Locate the cell with the specified text and output its [x, y] center coordinate. 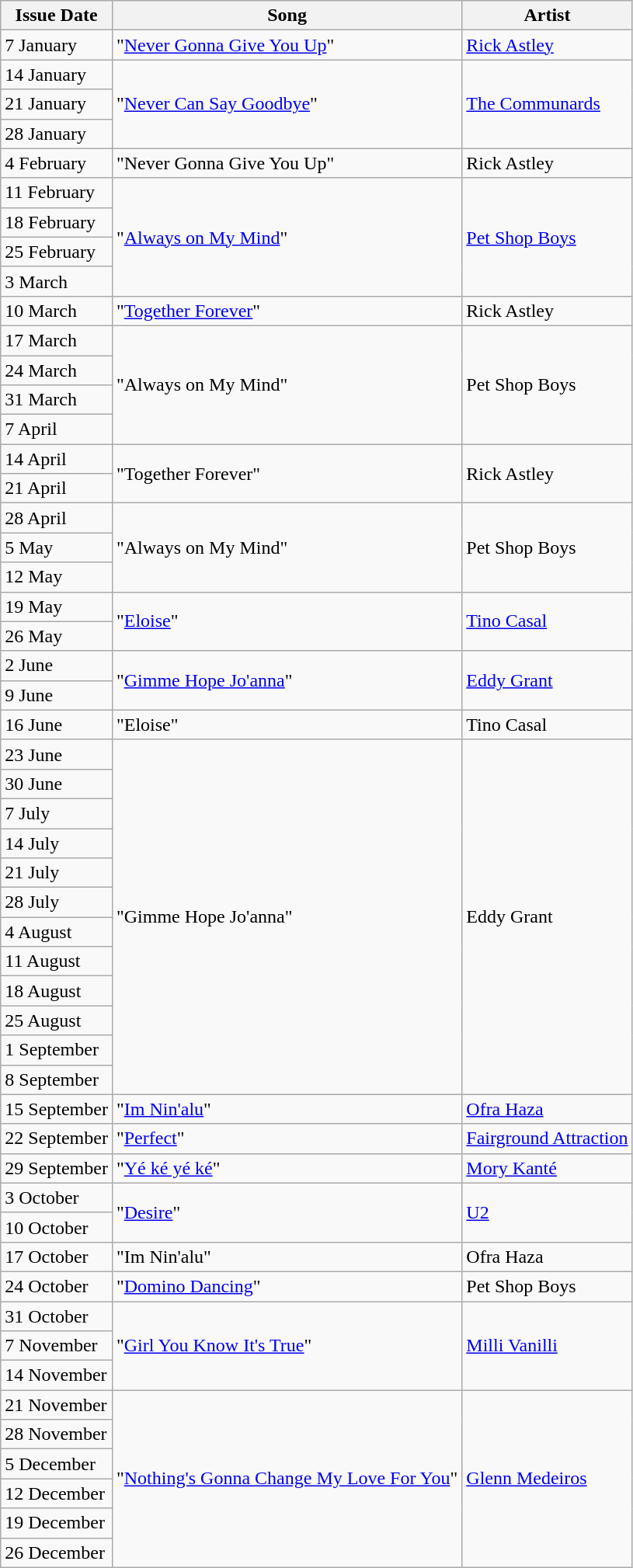
25 August [57, 1020]
"Perfect" [287, 1139]
29 September [57, 1168]
23 June [57, 754]
Mory Kanté [547, 1168]
14 November [57, 1375]
21 January [57, 104]
5 May [57, 548]
The Communards [547, 104]
16 June [57, 725]
"Domino Dancing" [287, 1286]
14 April [57, 459]
Milli Vanilli [547, 1346]
2 June [57, 666]
28 January [57, 134]
"Nothing's Gonna Change My Love For You" [287, 1479]
25 February [57, 252]
31 March [57, 400]
19 May [57, 607]
Artist [547, 16]
22 September [57, 1139]
1 September [57, 1050]
21 July [57, 873]
26 December [57, 1552]
18 August [57, 991]
10 March [57, 311]
10 October [57, 1227]
15 September [57, 1109]
17 October [57, 1257]
17 March [57, 340]
4 August [57, 932]
7 April [57, 429]
28 November [57, 1434]
5 December [57, 1464]
12 December [57, 1493]
11 February [57, 193]
28 July [57, 902]
3 March [57, 281]
14 July [57, 843]
11 August [57, 961]
9 June [57, 695]
Issue Date [57, 16]
24 October [57, 1286]
30 June [57, 784]
21 November [57, 1405]
21 April [57, 488]
"Desire" [287, 1212]
24 March [57, 370]
"Girl You Know It's True" [287, 1346]
14 January [57, 75]
26 May [57, 636]
18 February [57, 222]
"Yé ké yé ké" [287, 1168]
31 October [57, 1316]
Song [287, 16]
4 February [57, 163]
28 April [57, 518]
7 January [57, 45]
19 December [57, 1523]
12 May [57, 577]
U2 [547, 1212]
3 October [57, 1198]
7 November [57, 1346]
7 July [57, 813]
"Never Can Say Goodbye" [287, 104]
8 September [57, 1080]
Glenn Medeiros [547, 1479]
Fairground Attraction [547, 1139]
